Extract the (x, y) coordinate from the center of the cell holding the provided text.  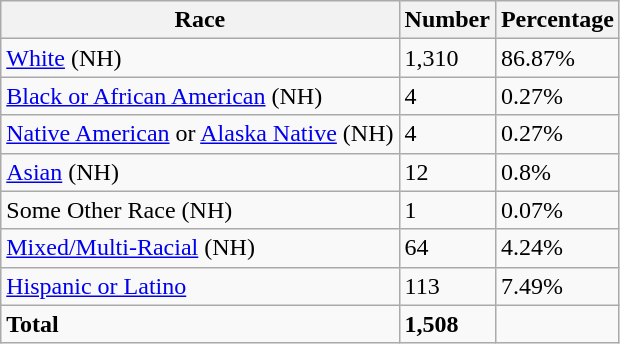
Native American or Alaska Native (NH) (200, 134)
Percentage (557, 20)
4.24% (557, 248)
12 (447, 172)
White (NH) (200, 58)
1,310 (447, 58)
7.49% (557, 286)
64 (447, 248)
113 (447, 286)
Mixed/Multi-Racial (NH) (200, 248)
Some Other Race (NH) (200, 210)
Asian (NH) (200, 172)
Number (447, 20)
Hispanic or Latino (200, 286)
86.87% (557, 58)
0.8% (557, 172)
Race (200, 20)
1 (447, 210)
Total (200, 324)
0.07% (557, 210)
1,508 (447, 324)
Black or African American (NH) (200, 96)
